Search for the cell housing the specified text and yield its [X, Y] center coordinate. 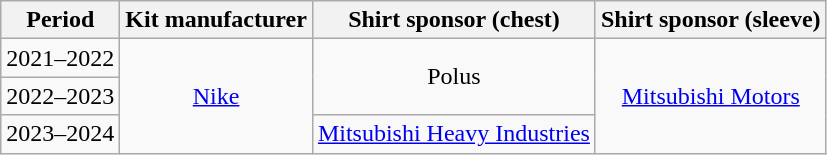
Mitsubishi Heavy Industries [454, 134]
Mitsubishi Motors [710, 96]
2021–2022 [60, 58]
Nike [216, 96]
Shirt sponsor (chest) [454, 20]
Shirt sponsor (sleeve) [710, 20]
Kit manufacturer [216, 20]
Period [60, 20]
Polus [454, 77]
2022–2023 [60, 96]
2023–2024 [60, 134]
